From the cell containing the given text, extract its center point as [X, Y] coordinate. 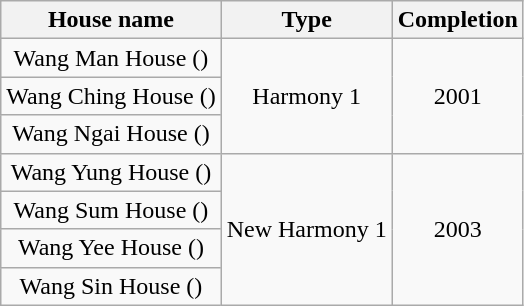
Wang Ching House () [111, 96]
Wang Yung House () [111, 172]
Wang Sin House () [111, 286]
Wang Yee House () [111, 248]
Wang Man House () [111, 58]
2003 [458, 229]
Completion [458, 20]
2001 [458, 96]
Type [306, 20]
Harmony 1 [306, 96]
New Harmony 1 [306, 229]
House name [111, 20]
Wang Sum House () [111, 210]
Wang Ngai House () [111, 134]
